Provide the (x, y) coordinate of the cell's center where the given text is located.  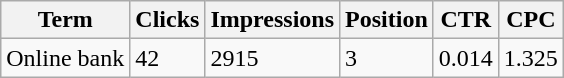
2915 (272, 58)
Position (387, 20)
3 (387, 58)
CPC (530, 20)
CTR (466, 20)
0.014 (466, 58)
Term (66, 20)
1.325 (530, 58)
42 (168, 58)
Impressions (272, 20)
Online bank (66, 58)
Clicks (168, 20)
